Search for the cell housing the specified text and yield its [X, Y] center coordinate. 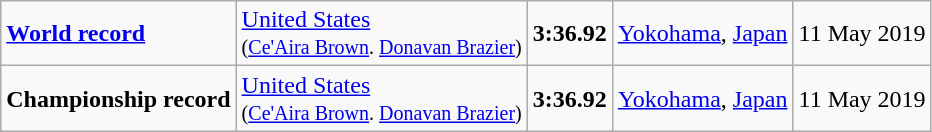
Championship record [118, 98]
World record [118, 34]
